Identify which cell holds the provided text, then report its [x, y] central coordinate. 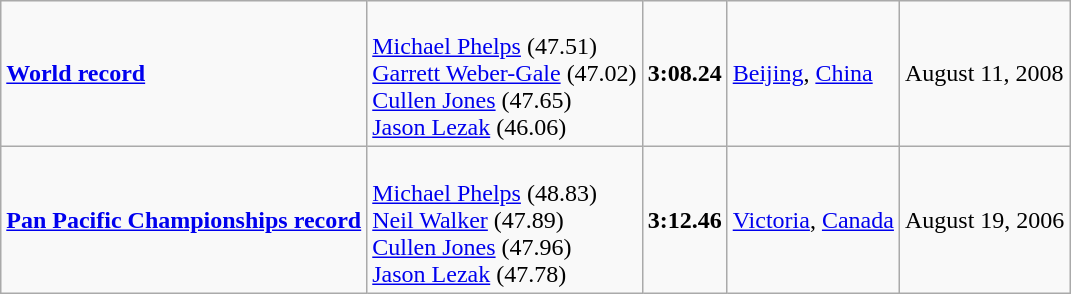
3:08.24 [684, 74]
Pan Pacific Championships record [184, 220]
Beijing, China [813, 74]
Michael Phelps (48.83)Neil Walker (47.89)Cullen Jones (47.96)Jason Lezak (47.78) [504, 220]
Michael Phelps (47.51)Garrett Weber-Gale (47.02)Cullen Jones (47.65)Jason Lezak (46.06) [504, 74]
World record [184, 74]
August 19, 2006 [984, 220]
Victoria, Canada [813, 220]
August 11, 2008 [984, 74]
3:12.46 [684, 220]
